Capture the cell that displays the provided text and extract its [X, Y] central coordinate. 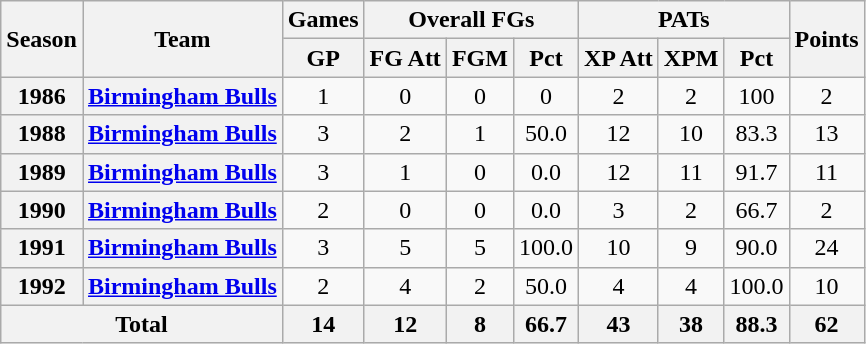
14 [323, 324]
Team [182, 39]
XPM [691, 58]
24 [826, 248]
88.3 [756, 324]
1990 [42, 210]
Points [826, 39]
1992 [42, 286]
62 [826, 324]
1991 [42, 248]
83.3 [756, 134]
XP Att [619, 58]
38 [691, 324]
8 [480, 324]
Games [323, 20]
9 [691, 248]
43 [619, 324]
1986 [42, 96]
1988 [42, 134]
FG Att [405, 58]
FGM [480, 58]
GP [323, 58]
13 [826, 134]
PATs [684, 20]
Total [142, 324]
1989 [42, 172]
Season [42, 39]
91.7 [756, 172]
90.0 [756, 248]
100 [756, 96]
Overall FGs [471, 20]
